Find where the given text appears and provide that cell's center as [x, y] coordinate. 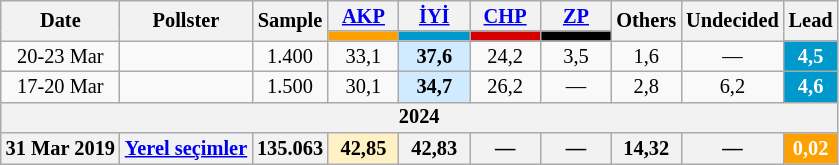
42,83 [434, 148]
İYİ [434, 16]
14,32 [646, 148]
4,6 [811, 86]
135.063 [290, 148]
37,6 [434, 56]
Others [646, 20]
42,85 [364, 148]
26,2 [506, 86]
Pollster [186, 20]
1,6 [646, 56]
3,5 [576, 56]
Lead [811, 20]
Undecided [732, 20]
24,2 [506, 56]
1.400 [290, 56]
2,8 [646, 86]
2024 [420, 118]
4,5 [811, 56]
CHP [506, 16]
20-23 Mar [60, 56]
Date [60, 20]
34,7 [434, 86]
6,2 [732, 86]
1.500 [290, 86]
33,1 [364, 56]
30,1 [364, 86]
0,02 [811, 148]
AKP [364, 16]
17-20 Mar [60, 86]
31 Mar 2019 [60, 148]
Yerel seçimler [186, 148]
Sample [290, 20]
ZP [576, 16]
